From the cell containing the given text, extract its center point as (X, Y) coordinate. 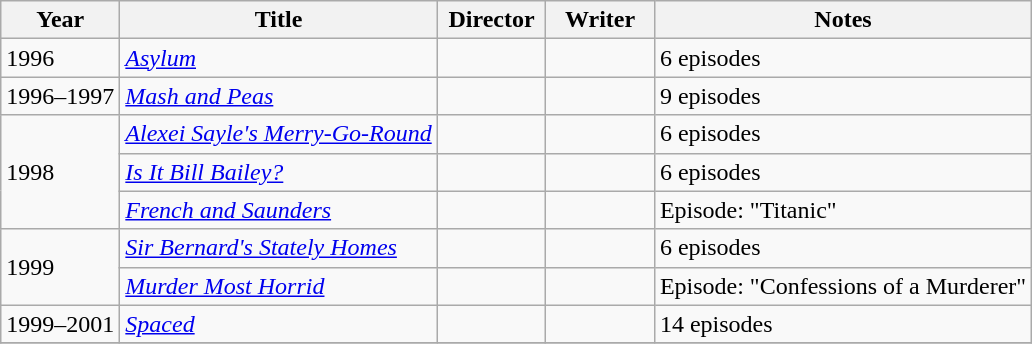
Episode: "Confessions of a Murderer" (842, 286)
Murder Most Horrid (278, 286)
1999–2001 (60, 324)
1999 (60, 267)
Episode: "Titanic" (842, 210)
9 episodes (842, 96)
Writer (600, 20)
Director (492, 20)
14 episodes (842, 324)
Alexei Sayle's Merry-Go-Round (278, 134)
1996 (60, 58)
1996–1997 (60, 96)
French and Saunders (278, 210)
Title (278, 20)
Is It Bill Bailey? (278, 172)
1998 (60, 172)
Year (60, 20)
Asylum (278, 58)
Spaced (278, 324)
Notes (842, 20)
Sir Bernard's Stately Homes (278, 248)
Mash and Peas (278, 96)
